Return (X, Y) of the center of cell containing provided text 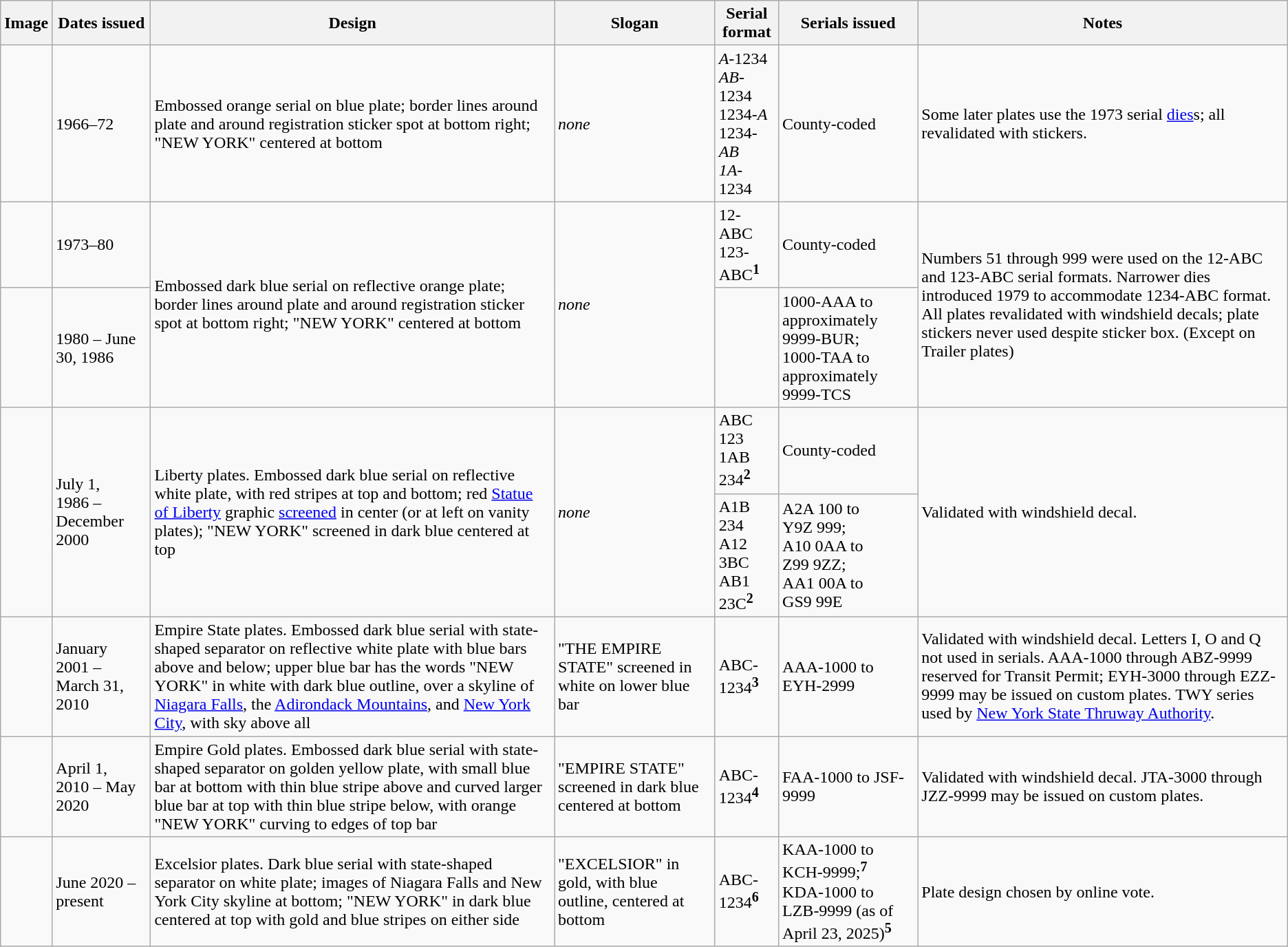
"THE EMPIRE STATE" screened in white on lower blue bar (635, 677)
Notes (1102, 23)
Image (26, 23)
Embossed orange serial on blue plate; border lines around plate and around registration sticker spot at bottom right; "NEW YORK" centered at bottom (352, 124)
Validated with windshield decal. JTA-3000 through JZZ-9999 may be issued on custom plates. (1102, 787)
1973–80 (102, 245)
KAA-1000 to KCH-9999;7KDA-1000 to LZB-9999 (as of April 23, 2025)5 (848, 892)
July 1, 1986 – December 2000 (102, 512)
June 2020 – present (102, 892)
Some later plates use the 1973 serial diess; all revalidated with stickers. (1102, 124)
Validated with windshield decal. (1102, 512)
"EXCELSIOR" in gold, with blue outline, centered at bottom (635, 892)
12-ABC123-ABC1 (747, 245)
1980 – June 30, 1986 (102, 347)
Serial format (747, 23)
A2A 100 to Y9Z 999;A10 0AA to Z99 9ZZ;AA1 00A to GS9 99E (848, 555)
FAA-1000 to JSF-9999 (848, 787)
Plate design chosen by online vote. (1102, 892)
"EMPIRE STATE" screened in dark blue centered at bottom (635, 787)
A-1234AB-12341234-A1234-AB1A-1234 (747, 124)
January 2001 – March 31, 2010 (102, 677)
A1B 234A12 3BCAB1 23C2 (747, 555)
Serials issued (848, 23)
1000-AAA to approximately 9999-BUR;1000-TAA to approximately 9999-TCS (848, 347)
ABC-12344 (747, 787)
Dates issued (102, 23)
ABC-12346 (747, 892)
ABC 1231AB 2342 (747, 450)
1966–72 (102, 124)
ABC-12343 (747, 677)
April 1, 2010 – May 2020 (102, 787)
Slogan (635, 23)
AAA-1000 to EYH-2999 (848, 677)
Design (352, 23)
